Pinpoint the cell where the given text exists, returning its (X, Y) midpoint coordinate. 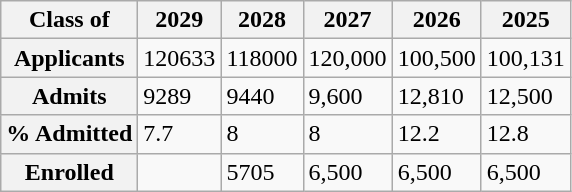
120,000 (348, 58)
2029 (180, 20)
Enrolled (70, 172)
100,500 (436, 58)
% Admitted (70, 134)
9440 (262, 96)
Applicants (70, 58)
2028 (262, 20)
7.7 (180, 134)
12.8 (526, 134)
9289 (180, 96)
2027 (348, 20)
118000 (262, 58)
Admits (70, 96)
12,500 (526, 96)
9,600 (348, 96)
100,131 (526, 58)
12,810 (436, 96)
2025 (526, 20)
Class of (70, 20)
12.2 (436, 134)
120633 (180, 58)
5705 (262, 172)
2026 (436, 20)
